From the cell containing the given text, extract its center point as [x, y] coordinate. 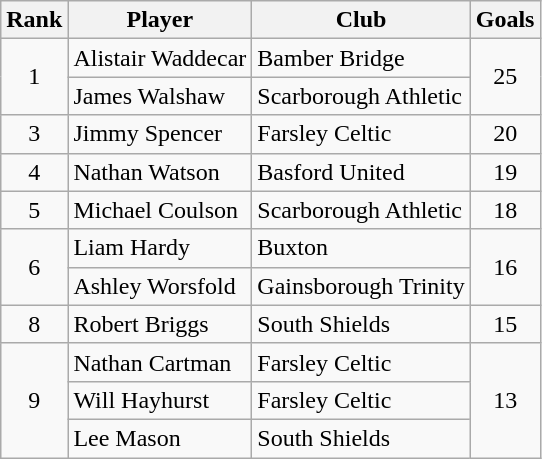
25 [505, 77]
13 [505, 400]
15 [505, 324]
Robert Briggs [160, 324]
18 [505, 210]
Nathan Watson [160, 172]
Bamber Bridge [361, 58]
6 [34, 267]
20 [505, 134]
19 [505, 172]
9 [34, 400]
Club [361, 20]
James Walshaw [160, 96]
4 [34, 172]
8 [34, 324]
Lee Mason [160, 438]
5 [34, 210]
Player [160, 20]
Jimmy Spencer [160, 134]
Ashley Worsfold [160, 286]
Nathan Cartman [160, 362]
Basford United [361, 172]
3 [34, 134]
Michael Coulson [160, 210]
Gainsborough Trinity [361, 286]
16 [505, 267]
Rank [34, 20]
Buxton [361, 248]
Alistair Waddecar [160, 58]
Goals [505, 20]
Will Hayhurst [160, 400]
Liam Hardy [160, 248]
1 [34, 77]
